Find where the given text appears and provide that cell's center as [X, Y] coordinate. 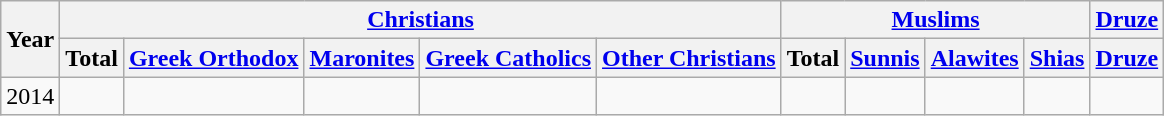
Greek Orthodox [214, 58]
Greek Catholics [508, 58]
Year [30, 39]
Christians [420, 20]
Maronites [362, 58]
2014 [30, 96]
Muslims [936, 20]
Alawites [974, 58]
Shias [1057, 58]
Sunnis [885, 58]
Other Christians [690, 58]
